Locate the cell with the specified text and output its (x, y) center coordinate. 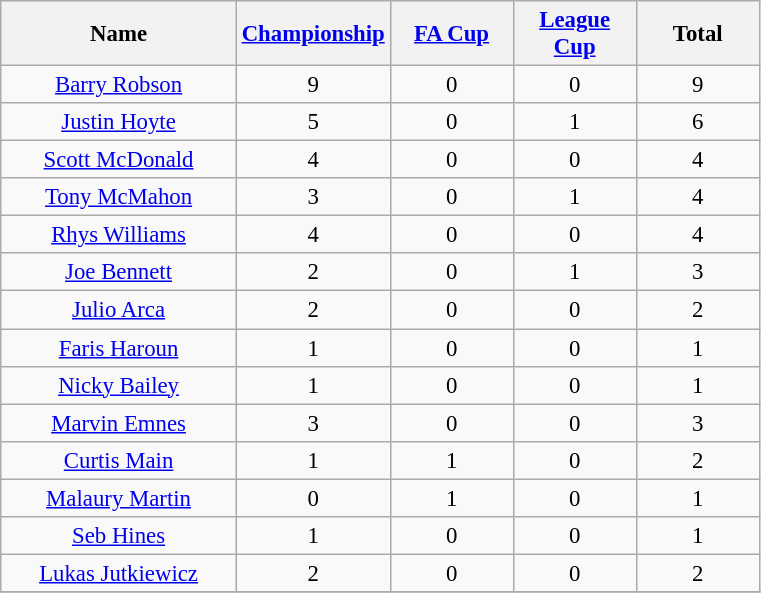
Total (698, 34)
Lukas Jutkiewicz (119, 573)
FA Cup (452, 34)
Barry Robson (119, 85)
Faris Haroun (119, 348)
Joe Bennett (119, 273)
Rhys Williams (119, 235)
LeagueCup (574, 34)
6 (698, 122)
Tony McMahon (119, 197)
Curtis Main (119, 460)
Seb Hines (119, 536)
Julio Arca (119, 310)
Marvin Emnes (119, 423)
Justin Hoyte (119, 122)
Name (119, 34)
Scott McDonald (119, 160)
Malaury Martin (119, 498)
Nicky Bailey (119, 385)
Championship (313, 34)
5 (313, 122)
